Scan for the cell matching the given text and deliver its [x, y] coordinate at center. 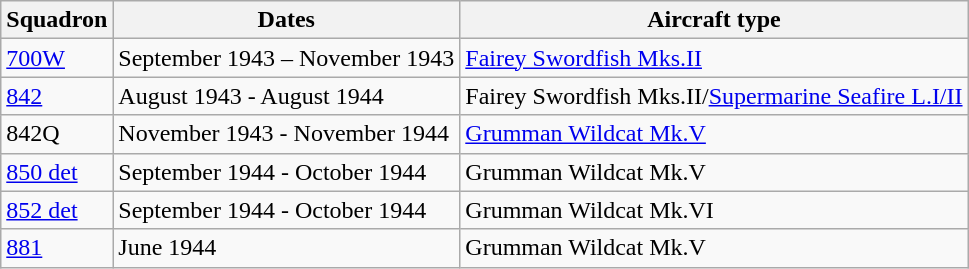
September 1943 – November 1943 [286, 58]
852 det [57, 210]
Squadron [57, 20]
Aircraft type [714, 20]
November 1943 - November 1944 [286, 134]
Grumman Wildcat Mk.VI [714, 210]
842Q [57, 134]
Fairey Swordfish Mks.II [714, 58]
Dates [286, 20]
August 1943 - August 1944 [286, 96]
881 [57, 248]
Fairey Swordfish Mks.II/Supermarine Seafire L.I/II [714, 96]
850 det [57, 172]
700W [57, 58]
842 [57, 96]
June 1944 [286, 248]
